Provide the [X, Y] coordinate of the cell's center where the given text is located.  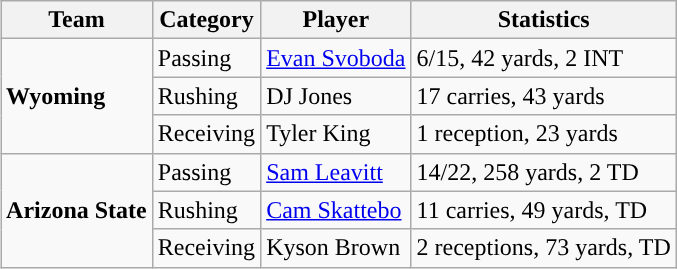
Wyoming [77, 96]
Category [206, 20]
Kyson Brown [336, 248]
Arizona State [77, 210]
14/22, 258 yards, 2 TD [544, 172]
11 carries, 49 yards, TD [544, 210]
Evan Svoboda [336, 58]
Statistics [544, 20]
DJ Jones [336, 96]
Tyler King [336, 134]
Cam Skattebo [336, 210]
Sam Leavitt [336, 172]
Team [77, 20]
17 carries, 43 yards [544, 96]
6/15, 42 yards, 2 INT [544, 58]
1 reception, 23 yards [544, 134]
Player [336, 20]
2 receptions, 73 yards, TD [544, 248]
